Determine the [x, y] coordinate at the center of the cell enclosing the given text.  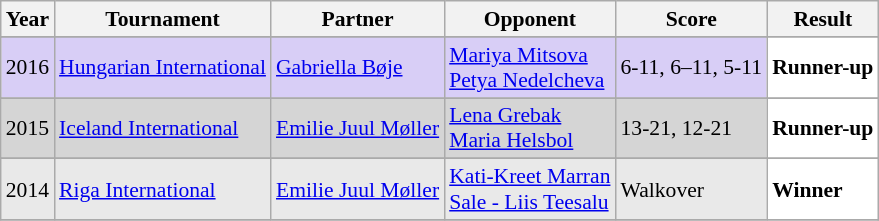
2016 [28, 68]
Kati-Kreet Marran Sale - Liis Teesalu [530, 190]
Opponent [530, 19]
2014 [28, 190]
13-21, 12-21 [692, 128]
Gabriella Bøje [358, 68]
Partner [358, 19]
Score [692, 19]
Hungarian International [162, 68]
Lena Grebak Maria Helsbol [530, 128]
2015 [28, 128]
Iceland International [162, 128]
6-11, 6–11, 5-11 [692, 68]
Result [822, 19]
Riga International [162, 190]
Winner [822, 190]
Tournament [162, 19]
Walkover [692, 190]
Mariya Mitsova Petya Nedelcheva [530, 68]
Year [28, 19]
